Output the [x, y] coordinate of the center of the cell containing the given text.  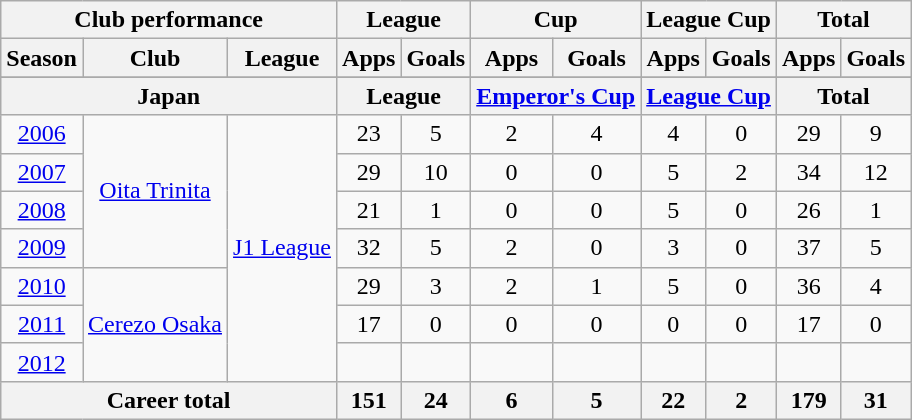
Season [42, 58]
32 [369, 248]
2010 [42, 286]
24 [436, 400]
22 [674, 400]
2007 [42, 172]
Emperor's Cup [556, 96]
2011 [42, 324]
Club [154, 58]
12 [876, 172]
21 [369, 210]
9 [876, 134]
Oita Trinita [154, 191]
34 [808, 172]
23 [369, 134]
26 [808, 210]
Cup [556, 20]
2006 [42, 134]
Cerezo Osaka [154, 324]
151 [369, 400]
Club performance [169, 20]
37 [808, 248]
6 [512, 400]
36 [808, 286]
2012 [42, 362]
179 [808, 400]
2009 [42, 248]
2008 [42, 210]
J1 League [282, 248]
Career total [169, 400]
10 [436, 172]
Japan [169, 96]
31 [876, 400]
